Locate the cell with the specified text and output its [X, Y] center coordinate. 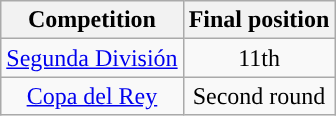
Copa del Rey [92, 96]
11th [259, 58]
Second round [259, 96]
Segunda División [92, 58]
Competition [92, 20]
Final position [259, 20]
